Determine the [x, y] coordinate at the center of the cell enclosing the given text.  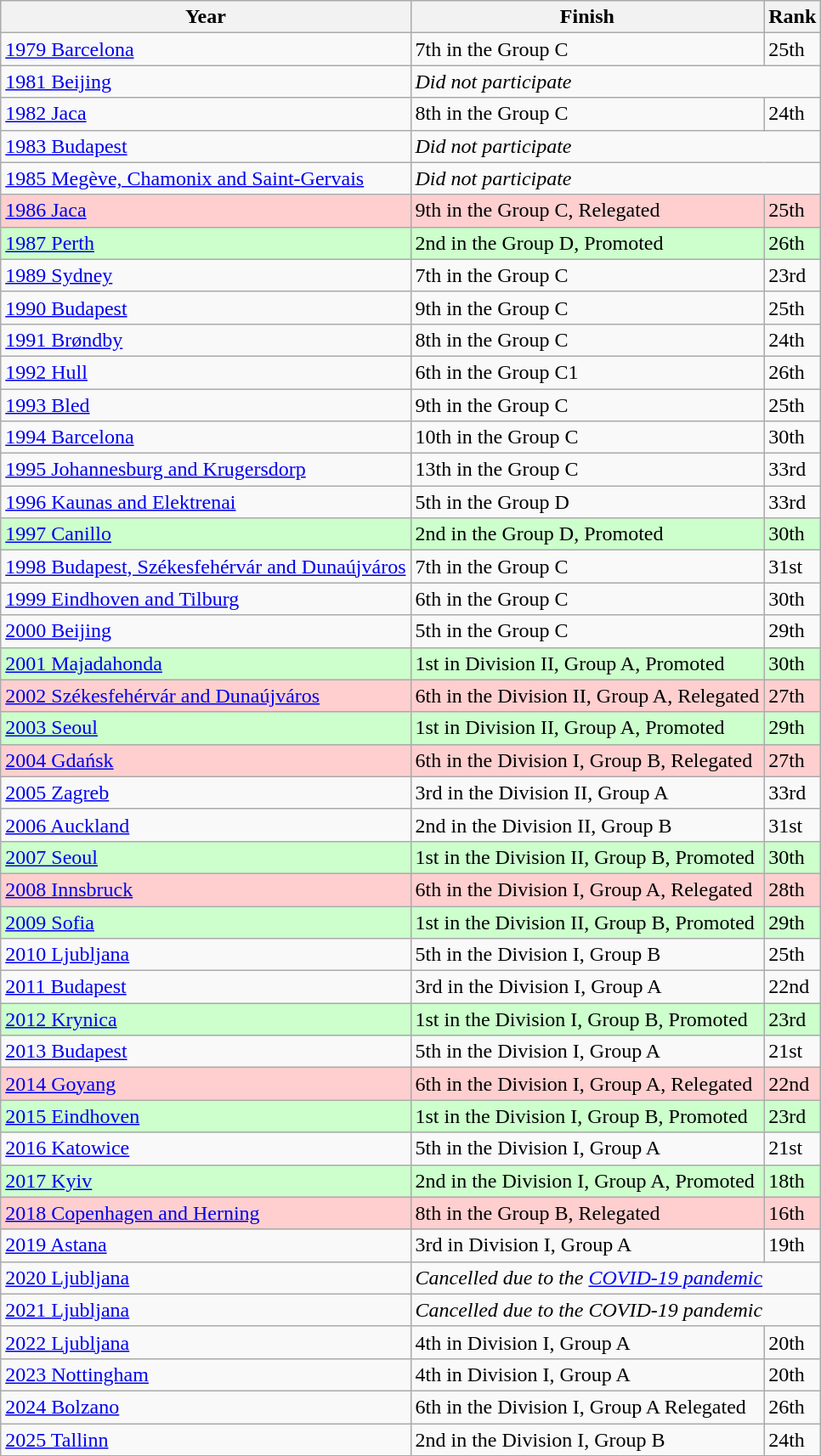
1994 Barcelona [206, 437]
Rank [792, 17]
2017 Kyiv [206, 1181]
Finish [587, 17]
1998 Budapest, Székesfehérvár and Dunaújváros [206, 567]
1979 Barcelona [206, 49]
2009 Sofia [206, 922]
13th in the Group C [587, 470]
2025 Tallinn [206, 1440]
5th in the Division I, Group B [587, 955]
2nd in the Division I, Group B [587, 1440]
2006 Auckland [206, 825]
3rd in the Division I, Group A [587, 987]
1997 Canillo [206, 534]
6th in the Division II, Group A, Relegated [587, 696]
6th in the Division I, Group A Relegated [587, 1407]
10th in the Group C [587, 437]
2004 Gdańsk [206, 760]
2023 Nottingham [206, 1374]
18th [792, 1181]
19th [792, 1245]
2012 Krynica [206, 1019]
1992 Hull [206, 372]
2015 Eindhoven [206, 1116]
2018 Copenhagen and Herning [206, 1213]
2020 Ljubljana [206, 1278]
3rd in Division I, Group A [587, 1245]
6th in the Group C [587, 599]
2021 Ljubljana [206, 1310]
1993 Bled [206, 405]
1981 Beijing [206, 82]
1983 Budapest [206, 146]
2014 Goyang [206, 1084]
2013 Budapest [206, 1052]
2nd in the Division II, Group B [587, 825]
2003 Seoul [206, 728]
2007 Seoul [206, 857]
1986 Jaca [206, 211]
5th in the Group C [587, 631]
1985 Megève, Chamonix and Saint-Gervais [206, 178]
2011 Budapest [206, 987]
1989 Sydney [206, 275]
2001 Majadahonda [206, 663]
1987 Perth [206, 243]
9th in the Group C, Relegated [587, 211]
2022 Ljubljana [206, 1342]
5th in the Group D [587, 502]
1995 Johannesburg and Krugersdorp [206, 470]
1982 Jaca [206, 114]
2002 Székesfehérvár and Dunaújváros [206, 696]
2019 Astana [206, 1245]
2008 Innsbruck [206, 889]
2010 Ljubljana [206, 955]
1991 Brøndby [206, 340]
8th in the Group B, Relegated [587, 1213]
2024 Bolzano [206, 1407]
1996 Kaunas and Elektrenai [206, 502]
1990 Budapest [206, 308]
6th in the Group C1 [587, 372]
3rd in the Division II, Group A [587, 793]
Year [206, 17]
2005 Zagreb [206, 793]
6th in the Division I, Group B, Relegated [587, 760]
16th [792, 1213]
28th [792, 889]
1999 Eindhoven and Tilburg [206, 599]
2nd in the Division I, Group A, Promoted [587, 1181]
2016 Katowice [206, 1148]
2000 Beijing [206, 631]
